Search for the cell housing the specified text and yield its (x, y) center coordinate. 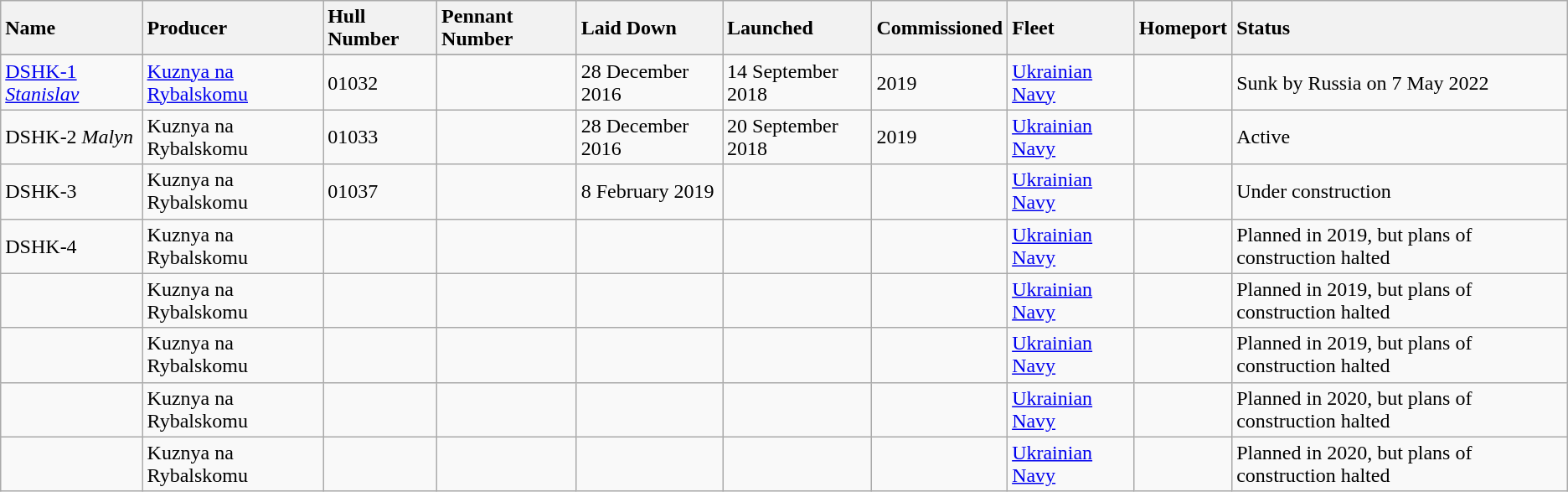
Commissioned (940, 28)
DSHK-3 (72, 191)
Status (1400, 28)
Under construction (1400, 191)
Homeport (1183, 28)
Hull Number (380, 28)
8 February 2019 (649, 191)
01032 (380, 82)
DSHK-2 Malyn (72, 137)
01033 (380, 137)
Pennant Number (508, 28)
Name (72, 28)
Laid Down (649, 28)
20 September 2018 (797, 137)
DSHK-1 Stanislav (72, 82)
Launched (797, 28)
Fleet (1071, 28)
Active (1400, 137)
01037 (380, 191)
Producer (233, 28)
14 September 2018 (797, 82)
DSHK-4 (72, 246)
Sunk by Russia on 7 May 2022 (1400, 82)
